Scan for the cell matching the given text and deliver its (X, Y) coordinate at center. 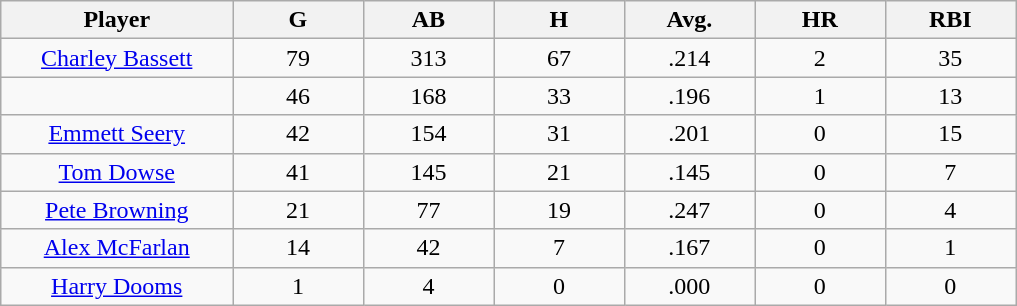
Avg. (689, 20)
154 (428, 134)
14 (298, 248)
AB (428, 20)
77 (428, 210)
Alex McFarlan (117, 248)
Player (117, 20)
.000 (689, 286)
.167 (689, 248)
313 (428, 58)
RBI (950, 20)
41 (298, 172)
19 (559, 210)
Harry Dooms (117, 286)
13 (950, 96)
79 (298, 58)
Pete Browning (117, 210)
67 (559, 58)
.214 (689, 58)
2 (820, 58)
Emmett Seery (117, 134)
.196 (689, 96)
Charley Bassett (117, 58)
.145 (689, 172)
33 (559, 96)
145 (428, 172)
Tom Dowse (117, 172)
35 (950, 58)
HR (820, 20)
31 (559, 134)
15 (950, 134)
168 (428, 96)
G (298, 20)
.201 (689, 134)
.247 (689, 210)
H (559, 20)
46 (298, 96)
